From the cell containing the given text, extract its center point as (X, Y) coordinate. 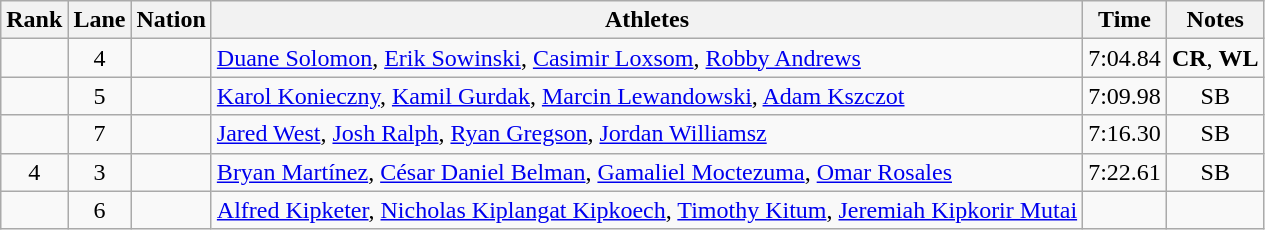
7 (100, 134)
Jared West, Josh Ralph, Ryan Gregson, Jordan Williamsz (646, 134)
Athletes (646, 20)
7:16.30 (1125, 134)
Karol Konieczny, Kamil Gurdak, Marcin Lewandowski, Adam Kszczot (646, 96)
Alfred Kipketer, Nicholas Kiplangat Kipkoech, Timothy Kitum, Jeremiah Kipkorir Mutai (646, 210)
7:22.61 (1125, 172)
Rank (34, 20)
6 (100, 210)
Nation (171, 20)
5 (100, 96)
Notes (1215, 20)
3 (100, 172)
CR, WL (1215, 58)
Duane Solomon, Erik Sowinski, Casimir Loxsom, Robby Andrews (646, 58)
Bryan Martínez, César Daniel Belman, Gamaliel Moctezuma, Omar Rosales (646, 172)
Time (1125, 20)
7:09.98 (1125, 96)
Lane (100, 20)
7:04.84 (1125, 58)
